Provide the (X, Y) coordinate of the cell's center where the given text is located.  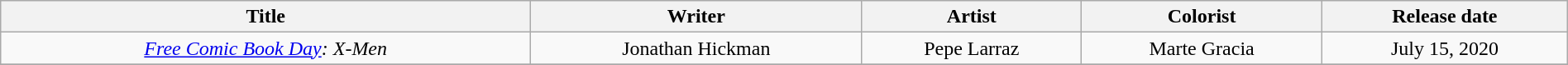
Release date (1446, 17)
Writer (696, 17)
Title (266, 17)
Jonathan Hickman (696, 48)
July 15, 2020 (1446, 48)
Colorist (1202, 17)
Marte Gracia (1202, 48)
Pepe Larraz (972, 48)
Artist (972, 17)
Free Comic Book Day: X-Men (266, 48)
